Find where the given text appears and provide that cell's center as (x, y) coordinate. 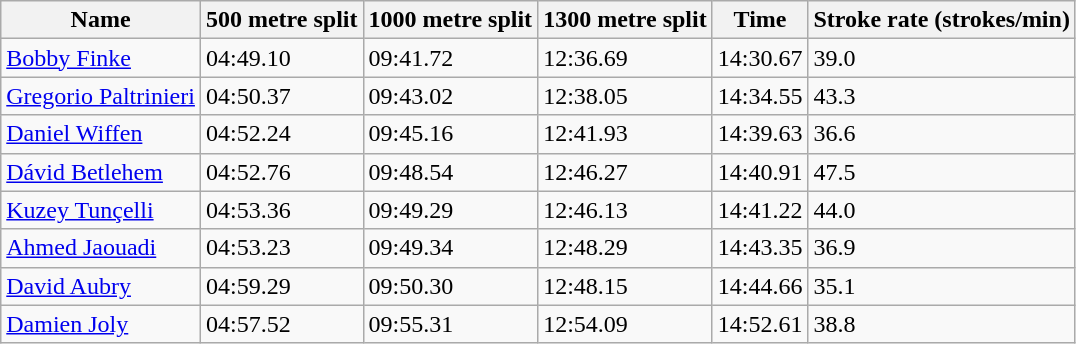
David Aubry (101, 286)
14:39.63 (760, 134)
12:38.05 (626, 96)
04:53.23 (282, 248)
04:52.76 (282, 172)
04:50.37 (282, 96)
12:41.93 (626, 134)
04:59.29 (282, 286)
14:30.67 (760, 58)
04:57.52 (282, 324)
Stroke rate (strokes/min) (942, 20)
12:36.69 (626, 58)
Daniel Wiffen (101, 134)
04:49.10 (282, 58)
04:53.36 (282, 210)
36.6 (942, 134)
12:54.09 (626, 324)
04:52.24 (282, 134)
1000 metre split (450, 20)
14:34.55 (760, 96)
39.0 (942, 58)
1300 metre split (626, 20)
12:46.27 (626, 172)
47.5 (942, 172)
12:46.13 (626, 210)
Name (101, 20)
09:49.34 (450, 248)
44.0 (942, 210)
09:48.54 (450, 172)
12:48.15 (626, 286)
14:52.61 (760, 324)
14:41.22 (760, 210)
36.9 (942, 248)
14:44.66 (760, 286)
09:49.29 (450, 210)
14:40.91 (760, 172)
Dávid Betlehem (101, 172)
Bobby Finke (101, 58)
09:55.31 (450, 324)
Damien Joly (101, 324)
35.1 (942, 286)
500 metre split (282, 20)
09:41.72 (450, 58)
09:50.30 (450, 286)
12:48.29 (626, 248)
Time (760, 20)
Kuzey Tunçelli (101, 210)
Ahmed Jaouadi (101, 248)
14:43.35 (760, 248)
43.3 (942, 96)
09:43.02 (450, 96)
Gregorio Paltrinieri (101, 96)
38.8 (942, 324)
09:45.16 (450, 134)
